From the cell containing the given text, extract its center point as (x, y) coordinate. 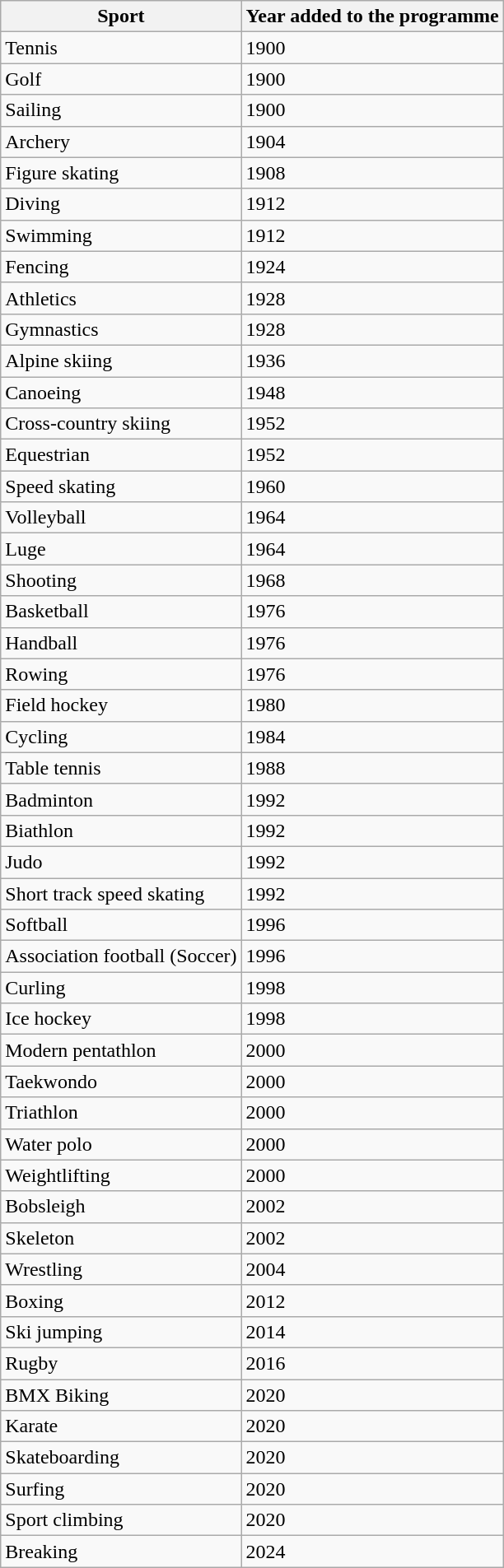
1936 (372, 361)
Luge (121, 549)
Shooting (121, 580)
Weightlifting (121, 1175)
1960 (372, 486)
BMX Biking (121, 1395)
Wrestling (121, 1269)
Figure skating (121, 173)
Volleyball (121, 518)
Badminton (121, 799)
Rowing (121, 674)
1924 (372, 267)
1948 (372, 393)
Cycling (121, 737)
Speed skating (121, 486)
1980 (372, 705)
Judo (121, 862)
Alpine skiing (121, 361)
Short track speed skating (121, 893)
Karate (121, 1426)
Skateboarding (121, 1458)
Boxing (121, 1300)
Handball (121, 643)
Triathlon (121, 1113)
Biathlon (121, 831)
Year added to the programme (372, 16)
1988 (372, 768)
Bobsleigh (121, 1207)
Water polo (121, 1144)
Sailing (121, 110)
Sport climbing (121, 1520)
Cross-country skiing (121, 424)
Ice hockey (121, 1019)
1904 (372, 142)
Taekwondo (121, 1082)
Canoeing (121, 393)
Modern pentathlon (121, 1050)
Rugby (121, 1363)
1968 (372, 580)
Basketball (121, 612)
Athletics (121, 298)
Surfing (121, 1489)
Curling (121, 988)
Fencing (121, 267)
Sport (121, 16)
Tennis (121, 48)
2012 (372, 1300)
Breaking (121, 1552)
Archery (121, 142)
1984 (372, 737)
Swimming (121, 235)
Gymnastics (121, 329)
Diving (121, 204)
2004 (372, 1269)
2016 (372, 1363)
Equestrian (121, 455)
Field hockey (121, 705)
2024 (372, 1552)
1908 (372, 173)
Table tennis (121, 768)
Association football (Soccer) (121, 956)
Golf (121, 79)
Softball (121, 925)
Skeleton (121, 1238)
2014 (372, 1332)
Ski jumping (121, 1332)
